Pinpoint the cell where the given text exists, returning its (x, y) midpoint coordinate. 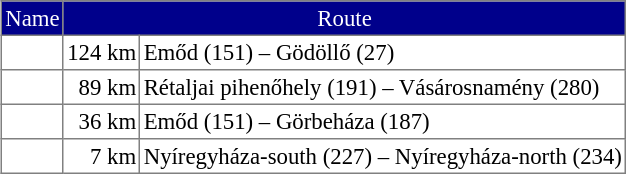
Name (33, 18)
Nyíregyháza-south (227) – Nyíregyháza-north (234) (383, 156)
7 km (101, 156)
89 km (101, 87)
36 km (101, 121)
124 km (101, 52)
Rétaljai pihenőhely (191) – Vásárosnamény (280) (383, 87)
Emőd (151) – Görbeháza (187) (383, 121)
Emőd (151) – Gödöllő (27) (383, 52)
Route (344, 18)
